Return the [x, y] coordinate for the center point of the cell that contains the specified text.  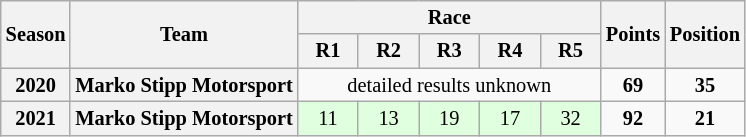
R4 [510, 51]
19 [450, 118]
2020 [36, 85]
R2 [388, 51]
69 [633, 85]
Race [450, 17]
Points [633, 34]
R3 [450, 51]
Position [705, 34]
13 [388, 118]
Team [184, 34]
11 [328, 118]
R5 [570, 51]
21 [705, 118]
Season [36, 34]
17 [510, 118]
2021 [36, 118]
detailed results unknown [450, 85]
35 [705, 85]
32 [570, 118]
R1 [328, 51]
92 [633, 118]
